Capture the cell that displays the provided text and extract its (X, Y) central coordinate. 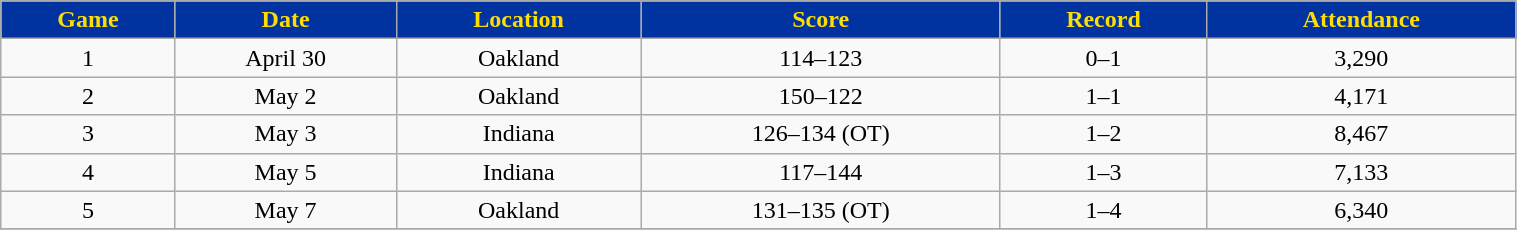
3,290 (1362, 58)
1–2 (1103, 134)
4 (88, 172)
8,467 (1362, 134)
Score (820, 20)
Attendance (1362, 20)
Game (88, 20)
117–144 (820, 172)
1–4 (1103, 210)
1–1 (1103, 96)
7,133 (1362, 172)
1–3 (1103, 172)
May 3 (286, 134)
May 2 (286, 96)
Record (1103, 20)
Date (286, 20)
3 (88, 134)
May 5 (286, 172)
May 7 (286, 210)
6,340 (1362, 210)
131–135 (OT) (820, 210)
Location (518, 20)
4,171 (1362, 96)
114–123 (820, 58)
2 (88, 96)
126–134 (OT) (820, 134)
150–122 (820, 96)
April 30 (286, 58)
0–1 (1103, 58)
1 (88, 58)
5 (88, 210)
